Return the [X, Y] coordinate for the center point of the cell that contains the specified text.  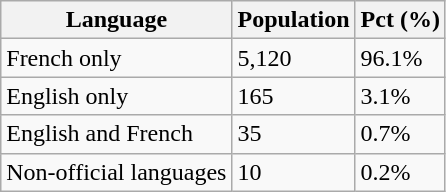
English and French [116, 134]
English only [116, 96]
3.1% [400, 96]
Language [116, 20]
165 [294, 96]
5,120 [294, 58]
0.7% [400, 134]
Population [294, 20]
French only [116, 58]
10 [294, 172]
Non-official languages [116, 172]
0.2% [400, 172]
Pct (%) [400, 20]
35 [294, 134]
96.1% [400, 58]
